Detect which cell encompasses the target text, then output its (x, y) center coordinate. 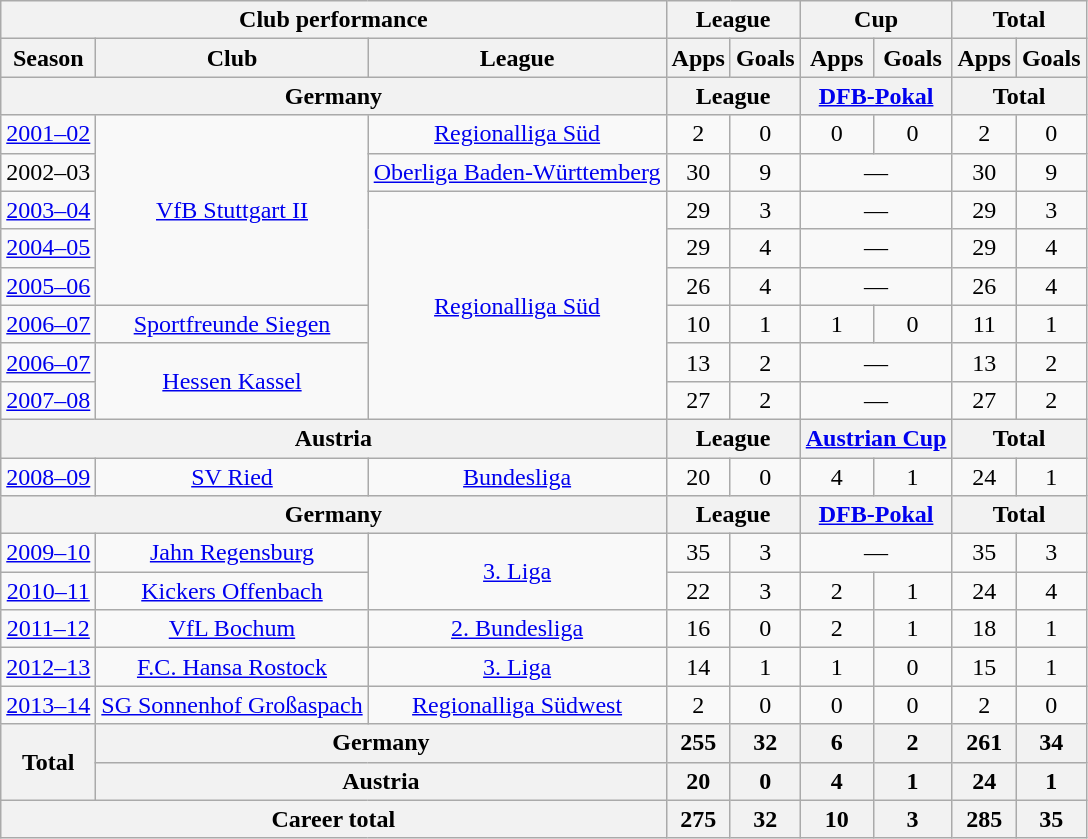
2001–02 (48, 134)
275 (698, 819)
2004–05 (48, 248)
11 (984, 324)
18 (984, 629)
SG Sonnenhof Großaspach (232, 705)
2011–12 (48, 629)
34 (1051, 743)
Hessen Kassel (232, 381)
22 (698, 591)
2010–11 (48, 591)
F.C. Hansa Rostock (232, 667)
VfB Stuttgart II (232, 210)
Austrian Cup (876, 438)
Club (232, 58)
2. Bundesliga (517, 629)
255 (698, 743)
2005–06 (48, 286)
2009–10 (48, 553)
Sportfreunde Siegen (232, 324)
2013–14 (48, 705)
2003–04 (48, 210)
16 (698, 629)
Oberliga Baden-Württemberg (517, 172)
2002–03 (48, 172)
Regionalliga Südwest (517, 705)
6 (836, 743)
Cup (876, 20)
14 (698, 667)
261 (984, 743)
Bundesliga (517, 477)
SV Ried (232, 477)
Career total (334, 819)
Jahn Regensburg (232, 553)
285 (984, 819)
Season (48, 58)
VfL Bochum (232, 629)
15 (984, 667)
2008–09 (48, 477)
2012–13 (48, 667)
2007–08 (48, 400)
Kickers Offenbach (232, 591)
Club performance (334, 20)
